From the cell containing the given text, extract its center point as (x, y) coordinate. 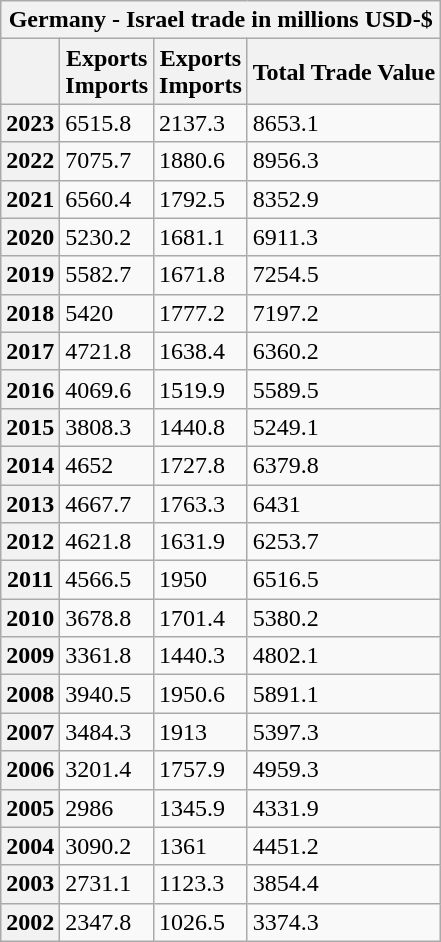
2986 (107, 808)
2018 (30, 313)
1631.9 (201, 542)
1880.6 (201, 161)
2004 (30, 846)
3854.4 (344, 884)
2015 (30, 427)
2731.1 (107, 884)
3808.3 (107, 427)
1763.3 (201, 503)
2011 (30, 580)
2014 (30, 465)
3201.4 (107, 770)
1777.2 (201, 313)
Total Trade Value (344, 72)
8653.1 (344, 123)
4959.3 (344, 770)
2020 (30, 237)
2010 (30, 618)
5249.1 (344, 427)
3678.8 (107, 618)
6431 (344, 503)
1671.8 (201, 275)
4069.6 (107, 389)
1519.9 (201, 389)
1757.9 (201, 770)
4331.9 (344, 808)
1913 (201, 732)
3940.5 (107, 694)
3090.2 (107, 846)
1950.6 (201, 694)
2006 (30, 770)
6379.8 (344, 465)
4721.8 (107, 351)
1123.3 (201, 884)
4652 (107, 465)
7075.7 (107, 161)
2005 (30, 808)
7197.2 (344, 313)
1345.9 (201, 808)
6560.4 (107, 199)
2022 (30, 161)
5230.2 (107, 237)
3374.3 (344, 922)
1440.8 (201, 427)
1792.5 (201, 199)
1638.4 (201, 351)
2008 (30, 694)
2347.8 (107, 922)
7254.5 (344, 275)
2021 (30, 199)
1026.5 (201, 922)
5589.5 (344, 389)
2003 (30, 884)
4802.1 (344, 656)
1361 (201, 846)
3361.8 (107, 656)
5420 (107, 313)
3484.3 (107, 732)
2137.3 (201, 123)
6515.8 (107, 123)
6516.5 (344, 580)
1681.1 (201, 237)
Germany - Israel trade in millions USD-$ (221, 20)
4566.5 (107, 580)
2013 (30, 503)
2007 (30, 732)
1950 (201, 580)
1727.8 (201, 465)
2016 (30, 389)
5582.7 (107, 275)
2009 (30, 656)
1701.4 (201, 618)
5397.3 (344, 732)
2023 (30, 123)
2019 (30, 275)
6253.7 (344, 542)
6360.2 (344, 351)
2002 (30, 922)
4621.8 (107, 542)
5380.2 (344, 618)
4451.2 (344, 846)
5891.1 (344, 694)
8956.3 (344, 161)
2012 (30, 542)
1440.3 (201, 656)
4667.7 (107, 503)
6911.3 (344, 237)
2017 (30, 351)
8352.9 (344, 199)
